From the cell containing the given text, extract its center point as [X, Y] coordinate. 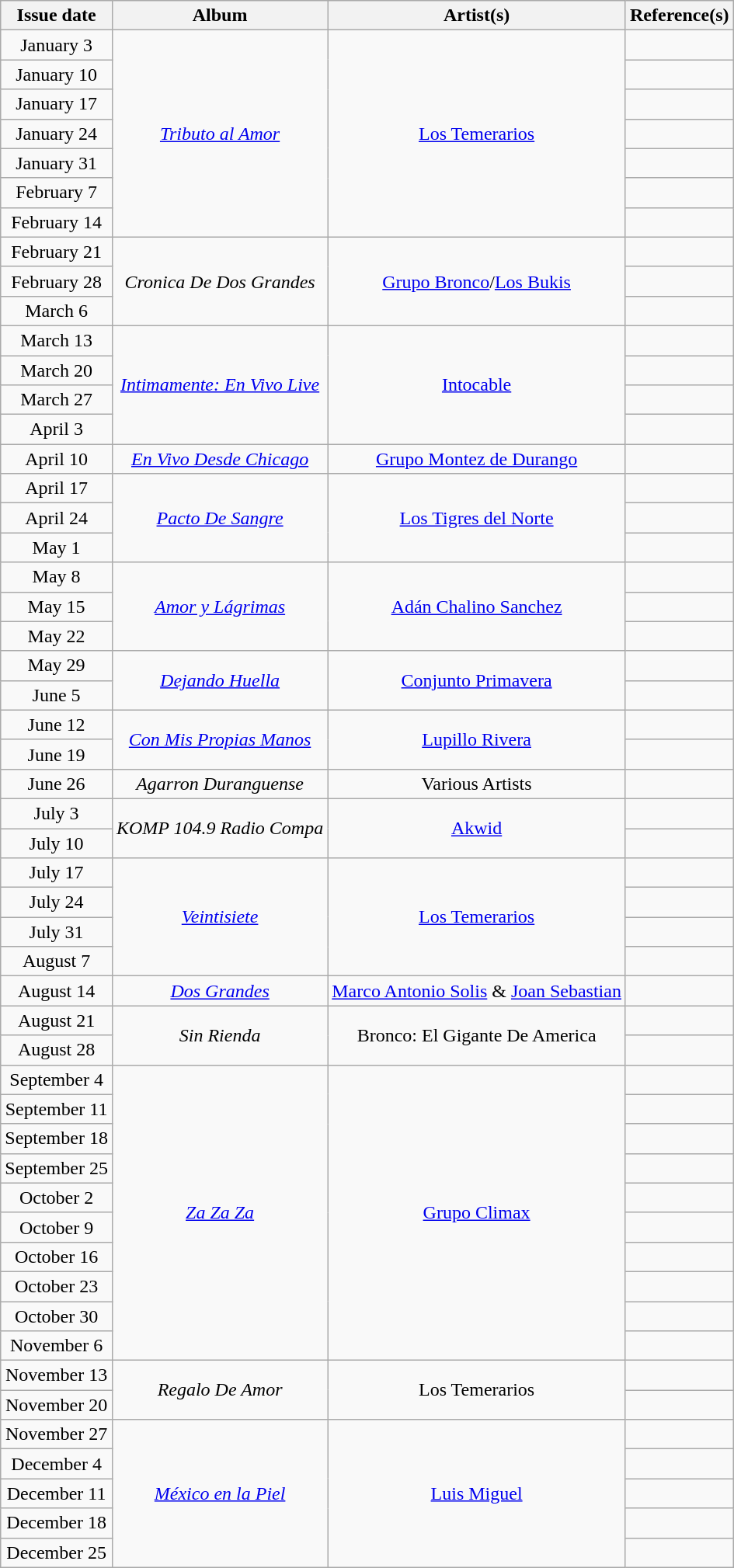
January 31 [57, 163]
Various Artists [477, 784]
En Vivo Desde Chicago [219, 459]
Luis Miguel [477, 1493]
Za Za Za [219, 1213]
May 8 [57, 577]
July 10 [57, 843]
December 25 [57, 1552]
November 20 [57, 1405]
January 3 [57, 45]
May 22 [57, 636]
México en la Piel [219, 1493]
October 16 [57, 1257]
Agarron Duranguense [219, 784]
Album [219, 16]
February 28 [57, 281]
June 12 [57, 725]
Intocable [477, 384]
August 14 [57, 991]
Issue date [57, 16]
November 27 [57, 1434]
May 1 [57, 548]
Marco Antonio Solis & Joan Sebastian [477, 991]
Veintisiete [219, 917]
Sin Rienda [219, 1035]
Intimamente: En Vivo Live [219, 384]
September 18 [57, 1139]
April 3 [57, 429]
Regalo De Amor [219, 1390]
May 29 [57, 666]
April 17 [57, 488]
August 7 [57, 961]
Grupo Montez de Durango [477, 459]
January 24 [57, 134]
January 10 [57, 75]
December 18 [57, 1523]
Pacto De Sangre [219, 518]
July 31 [57, 932]
September 11 [57, 1109]
September 25 [57, 1168]
March 20 [57, 370]
Los Tigres del Norte [477, 518]
Grupo Bronco/Los Bukis [477, 281]
April 10 [57, 459]
July 17 [57, 873]
April 24 [57, 518]
Dos Grandes [219, 991]
October 23 [57, 1286]
Grupo Climax [477, 1213]
March 27 [57, 400]
February 7 [57, 193]
November 6 [57, 1346]
Adán Chalino Sanchez [477, 607]
Amor y Lágrimas [219, 607]
KOMP 104.9 Radio Compa [219, 828]
Reference(s) [679, 16]
October 2 [57, 1198]
June 5 [57, 695]
November 13 [57, 1375]
December 4 [57, 1464]
January 17 [57, 104]
June 26 [57, 784]
Bronco: El Gigante De America [477, 1035]
March 6 [57, 311]
October 9 [57, 1227]
Dejando Huella [219, 680]
Tributo al Amor [219, 134]
September 4 [57, 1080]
March 13 [57, 340]
Artist(s) [477, 16]
July 24 [57, 902]
Cronica De Dos Grandes [219, 281]
December 11 [57, 1493]
Con Mis Propias Manos [219, 739]
August 21 [57, 1020]
Conjunto Primavera [477, 680]
February 21 [57, 252]
Akwid [477, 828]
February 14 [57, 222]
October 30 [57, 1316]
June 19 [57, 754]
Lupillo Rivera [477, 739]
May 15 [57, 607]
August 28 [57, 1050]
July 3 [57, 813]
